For the text-containing cell, return its midpoint in [x, y] coordinate format. 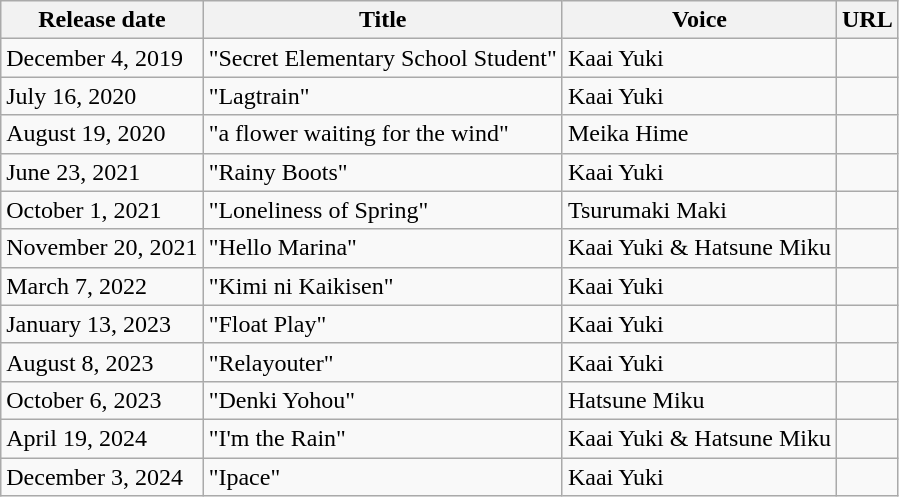
March 7, 2022 [102, 286]
Release date [102, 20]
"a flower waiting for the wind" [382, 134]
December 4, 2019 [102, 58]
August 8, 2023 [102, 362]
"Lagtrain" [382, 96]
URL [868, 20]
"Ipace" [382, 477]
January 13, 2023 [102, 324]
"Float Play" [382, 324]
"Denki Yohou" [382, 400]
"Hello Marina" [382, 248]
August 19, 2020 [102, 134]
"Kimi ni Kaikisen" [382, 286]
"Loneliness of Spring" [382, 210]
"Relayouter" [382, 362]
"Secret Elementary School Student" [382, 58]
June 23, 2021 [102, 172]
April 19, 2024 [102, 438]
October 6, 2023 [102, 400]
Hatsune Miku [699, 400]
July 16, 2020 [102, 96]
"I'm the Rain" [382, 438]
December 3, 2024 [102, 477]
Meika Hime [699, 134]
"Rainy Boots" [382, 172]
Voice [699, 20]
October 1, 2021 [102, 210]
Tsurumaki Maki [699, 210]
Title [382, 20]
November 20, 2021 [102, 248]
